Identify which cell holds the provided text, then report its (X, Y) central coordinate. 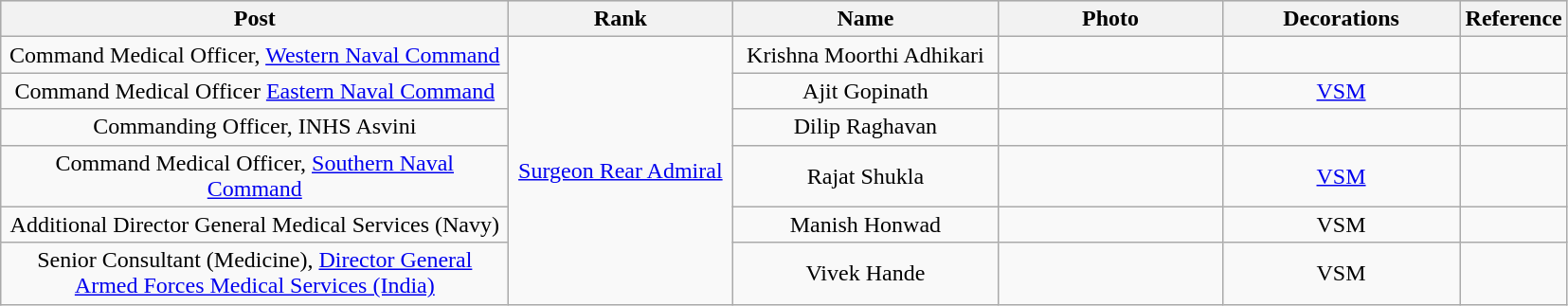
Vivek Hande (866, 273)
Ajit Gopinath (866, 91)
Krishna Moorthi Adhikari (866, 55)
Manish Honwad (866, 225)
Post (255, 19)
Decorations (1342, 19)
Dilip Raghavan (866, 127)
Command Medical Officer, Western Naval Command (255, 55)
Rajat Shukla (866, 176)
Reference (1514, 19)
Rank (621, 19)
Command Medical Officer Eastern Naval Command (255, 91)
Surgeon Rear Admiral (621, 171)
Command Medical Officer, Southern Naval Command (255, 176)
Name (866, 19)
Senior Consultant (Medicine), Director General Armed Forces Medical Services (India) (255, 273)
Photo (1110, 19)
Commanding Officer, INHS Asvini (255, 127)
Additional Director General Medical Services (Navy) (255, 225)
